Return (x, y) of the center of cell containing provided text 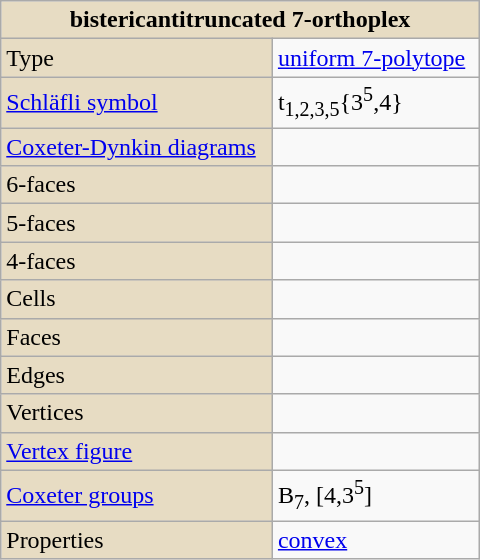
Schläfli symbol (137, 102)
Cells (137, 299)
6-faces (137, 185)
Vertices (137, 413)
convex (376, 540)
B7, [4,35] (376, 496)
5-faces (137, 223)
Faces (137, 337)
Vertex figure (137, 451)
bistericantitruncated 7-orthoplex (240, 20)
t1,2,3,5{35,4} (376, 102)
Edges (137, 375)
uniform 7-polytope (376, 58)
Coxeter groups (137, 496)
Type (137, 58)
4-faces (137, 261)
Coxeter-Dynkin diagrams (137, 147)
Properties (137, 540)
